Search for the cell housing the specified text and yield its [x, y] center coordinate. 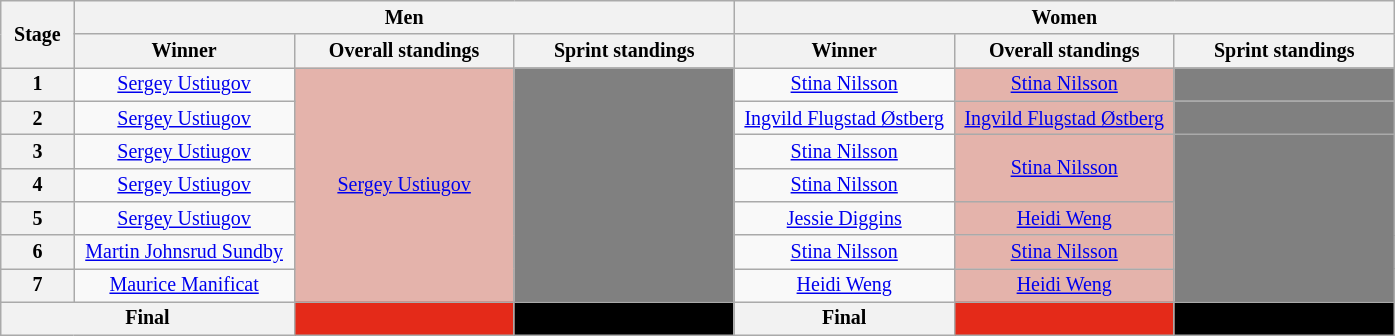
4 [38, 184]
Maurice Manificat [184, 286]
Men [404, 18]
Jessie Diggins [844, 218]
Stage [38, 34]
Martin Johnsrud Sundby [184, 252]
6 [38, 252]
7 [38, 286]
3 [38, 152]
5 [38, 218]
1 [38, 84]
Women [1064, 18]
2 [38, 118]
